Extract the (X, Y) coordinate from the center of the cell holding the provided text.  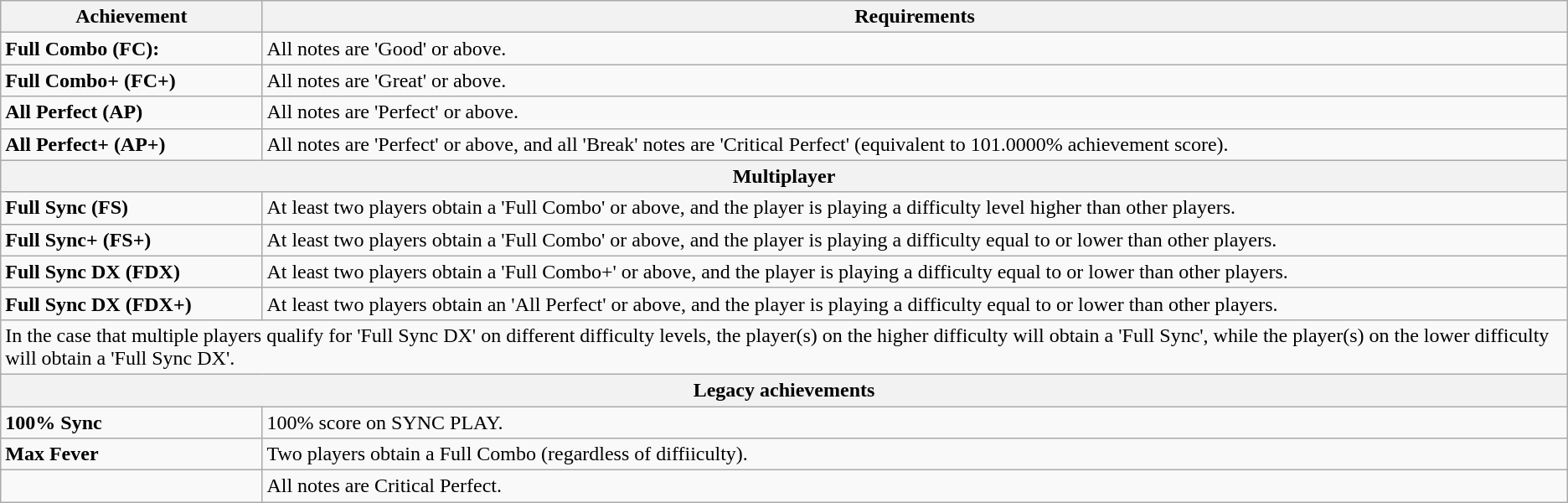
At least two players obtain a 'Full Combo' or above, and the player is playing a difficulty level higher than other players. (915, 208)
Full Sync+ (FS+) (132, 240)
At least two players obtain an 'All Perfect' or above, and the player is playing a difficulty equal to or lower than other players. (915, 303)
All notes are Critical Perfect. (915, 486)
At least two players obtain a 'Full Combo' or above, and the player is playing a difficulty equal to or lower than other players. (915, 240)
Full Sync (FS) (132, 208)
Full Sync DX (FDX+) (132, 303)
Multiplayer (784, 176)
All notes are 'Good' or above. (915, 49)
Full Sync DX (FDX) (132, 272)
Full Combo+ (FC+) (132, 80)
Max Fever (132, 454)
Two players obtain a Full Combo (regardless of diffiiculty). (915, 454)
100% score on SYNC PLAY. (915, 422)
All Perfect (AP) (132, 112)
All notes are 'Great' or above. (915, 80)
All Perfect+ (AP+) (132, 144)
Full Combo (FC): (132, 49)
100% Sync (132, 422)
Requirements (915, 17)
Legacy achievements (784, 390)
All notes are 'Perfect' or above. (915, 112)
At least two players obtain a 'Full Combo+' or above, and the player is playing a difficulty equal to or lower than other players. (915, 272)
Achievement (132, 17)
All notes are 'Perfect' or above, and all 'Break' notes are 'Critical Perfect' (equivalent to 101.0000% achievement score). (915, 144)
